Determine the [x, y] coordinate at the center of the cell enclosing the given text.  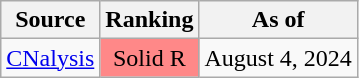
As of [278, 20]
Source [50, 20]
Solid R [150, 58]
Ranking [150, 20]
CNalysis [50, 58]
August 4, 2024 [278, 58]
